Pinpoint the cell where the given text exists, returning its [X, Y] midpoint coordinate. 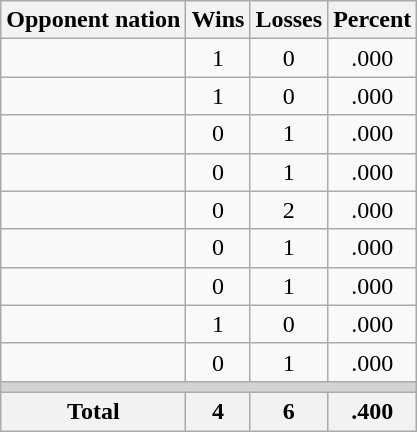
2 [289, 210]
6 [289, 411]
Percent [372, 20]
Opponent nation [94, 20]
Losses [289, 20]
.400 [372, 411]
Wins [218, 20]
Total [94, 411]
4 [218, 411]
